Determine the (X, Y) coordinate at the center of the cell enclosing the given text.  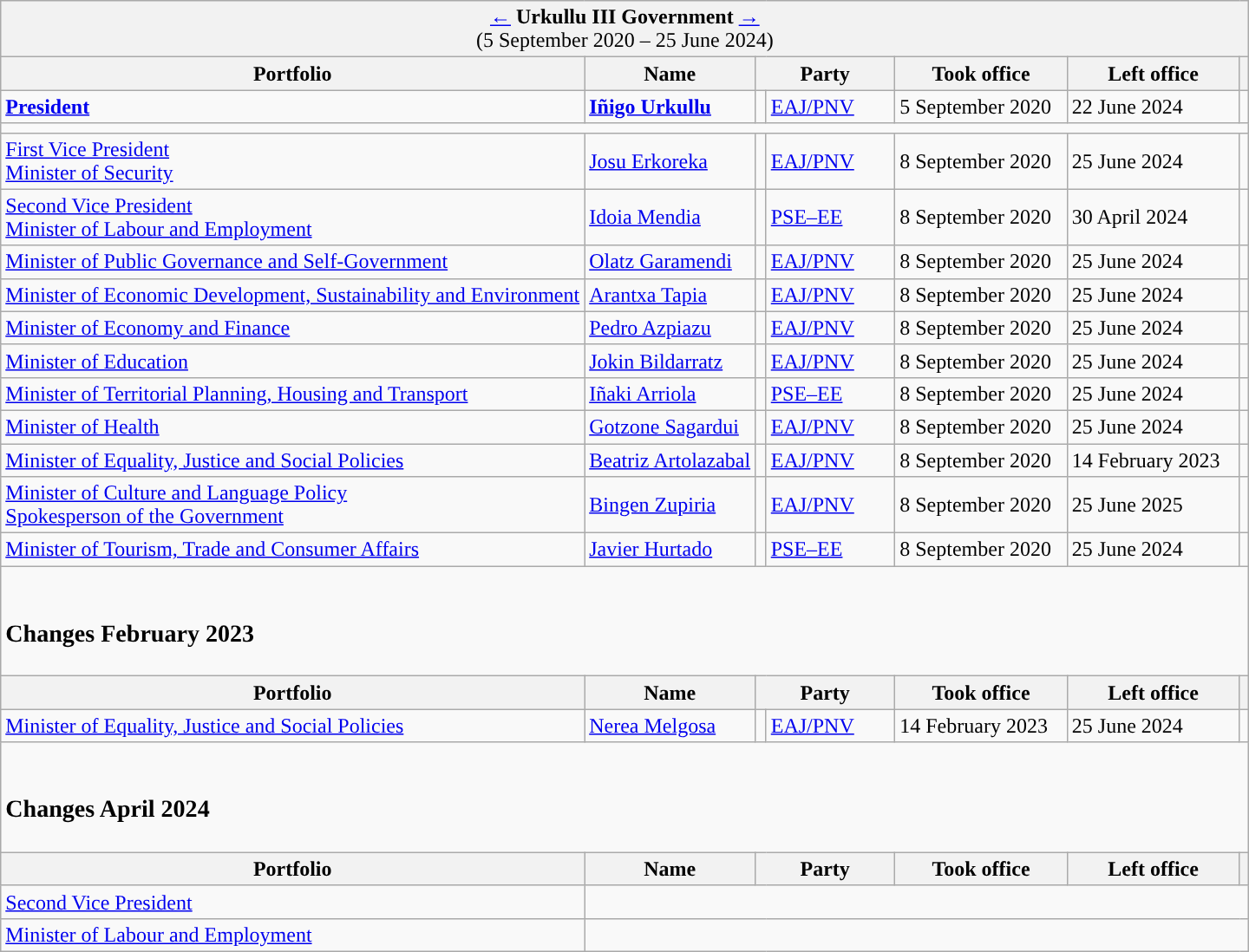
Minister of Public Governance and Self-Government (293, 262)
Minister of Tourism, Trade and Consumer Affairs (293, 550)
Iñigo Urkullu (670, 107)
Changes February 2023 (624, 621)
Changes April 2024 (624, 798)
Beatriz Artolazabal (670, 460)
Arantxa Tapia (670, 295)
Javier Hurtado (670, 550)
Minister of Culture and Language PolicySpokesperson of the Government (293, 505)
Minister of Health (293, 427)
Minister of Territorial Planning, Housing and Transport (293, 394)
Minister of Labour and Employment (293, 935)
30 April 2024 (1154, 217)
Iñaki Arriola (670, 394)
Gotzone Sagardui (670, 427)
President (293, 107)
Pedro Azpiazu (670, 328)
Second Vice PresidentMinister of Labour and Employment (293, 217)
5 September 2020 (982, 107)
← Urkullu III Government →(5 September 2020 – 25 June 2024) (624, 29)
Minister of Education (293, 361)
Bingen Zupiria (670, 505)
First Vice PresidentMinister of Security (293, 161)
Minister of Economy and Finance (293, 328)
Josu Erkoreka (670, 161)
22 June 2024 (1154, 107)
Idoia Mendia (670, 217)
25 June 2025 (1154, 505)
Nerea Melgosa (670, 726)
Jokin Bildarratz (670, 361)
Second Vice President (293, 902)
Minister of Economic Development, Sustainability and Environment (293, 295)
Olatz Garamendi (670, 262)
